Locate the cell with the specified text and output its (x, y) center coordinate. 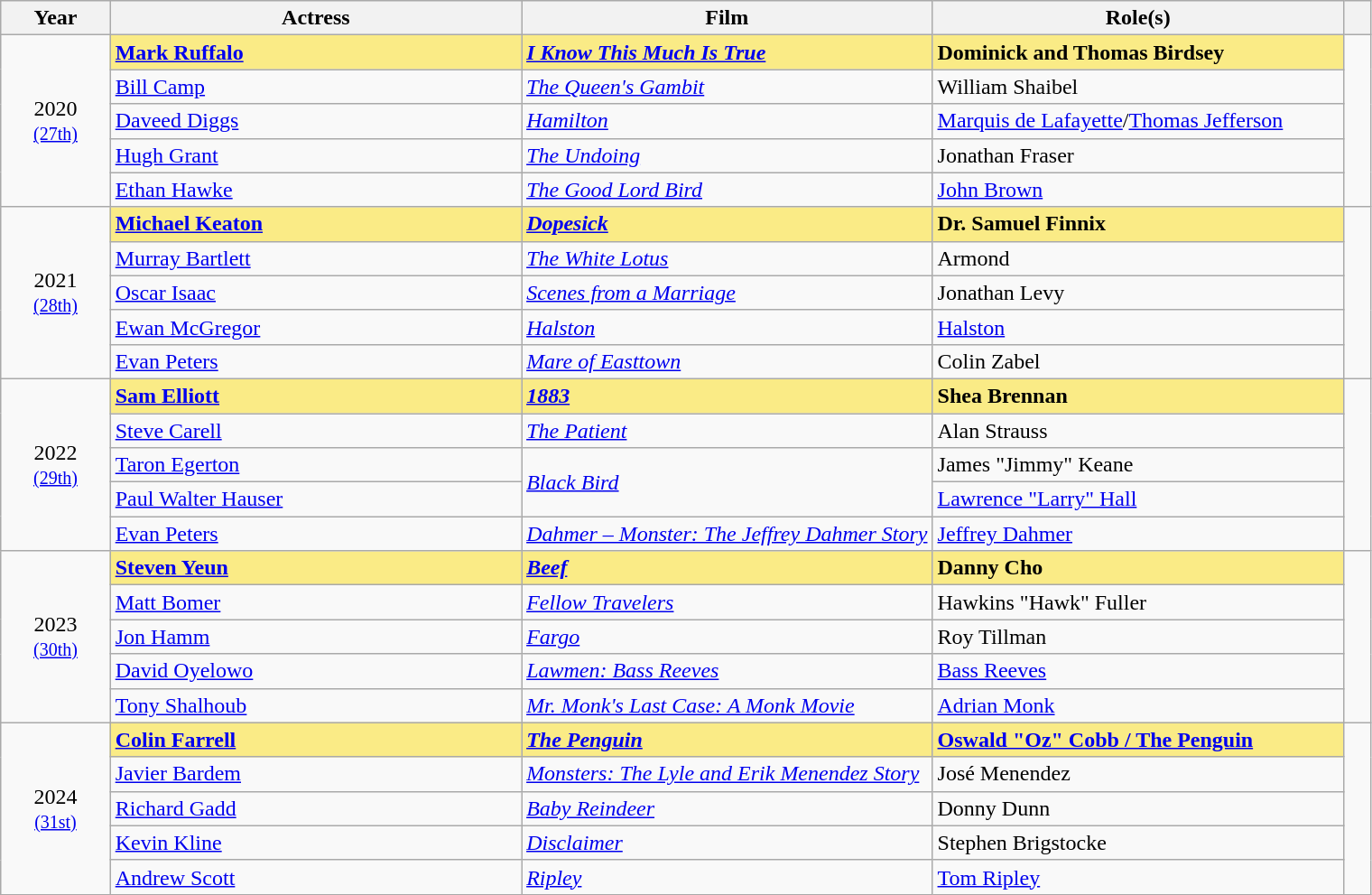
Kevin Kline (316, 843)
Film (728, 18)
Steve Carell (316, 431)
Andrew Scott (316, 877)
Daveed Diggs (316, 121)
Colin Farrell (316, 740)
Monsters: The Lyle and Erik Menendez Story (728, 774)
I Know This Much Is True (728, 52)
Baby Reindeer (728, 808)
Ewan McGregor (316, 327)
Steven Yeun (316, 568)
1883 (728, 396)
Oswald "Oz" Cobb / The Penguin (1137, 740)
The Undoing (728, 155)
John Brown (1137, 190)
Colin Zabel (1137, 361)
2021(28th) (56, 293)
Dominick and Thomas Birdsey (1137, 52)
Danny Cho (1137, 568)
Michael Keaton (316, 224)
Marquis de Lafayette/Thomas Jefferson (1137, 121)
James "Jimmy" Keane (1137, 465)
Hamilton (728, 121)
Tony Shalhoub (316, 705)
Adrian Monk (1137, 705)
Actress (316, 18)
Mark Ruffalo (316, 52)
Alan Strauss (1137, 431)
Role(s) (1137, 18)
Lawrence "Larry" Hall (1137, 499)
Matt Bomer (316, 602)
Mare of Easttown (728, 361)
Bill Camp (316, 87)
Roy Tillman (1137, 637)
Sam Elliott (316, 396)
2024(31st) (56, 808)
Mr. Monk's Last Case: A Monk Movie (728, 705)
Oscar Isaac (316, 293)
Dopesick (728, 224)
Dahmer – Monster: The Jeffrey Dahmer Story (728, 534)
Tom Ripley (1137, 877)
José Menendez (1137, 774)
Jeffrey Dahmer (1137, 534)
The Penguin (728, 740)
The White Lotus (728, 258)
Lawmen: Bass Reeves (728, 671)
Fellow Travelers (728, 602)
Beef (728, 568)
David Oyelowo (316, 671)
Armond (1137, 258)
Javier Bardem (316, 774)
2020(27th) (56, 121)
The Queen's Gambit (728, 87)
Year (56, 18)
Fargo (728, 637)
Bass Reeves (1137, 671)
2023(30th) (56, 637)
Jonathan Fraser (1137, 155)
Stephen Brigstocke (1137, 843)
The Patient (728, 431)
Hawkins "Hawk" Fuller (1137, 602)
Dr. Samuel Finnix (1137, 224)
Murray Bartlett (316, 258)
Disclaimer (728, 843)
Taron Egerton (316, 465)
2022(29th) (56, 464)
The Good Lord Bird (728, 190)
Donny Dunn (1137, 808)
Ethan Hawke (316, 190)
Scenes from a Marriage (728, 293)
Hugh Grant (316, 155)
Ripley (728, 877)
Jonathan Levy (1137, 293)
Black Bird (728, 482)
Paul Walter Hauser (316, 499)
Shea Brennan (1137, 396)
Jon Hamm (316, 637)
William Shaibel (1137, 87)
Richard Gadd (316, 808)
